Provide the (x, y) coordinate of the cell's center where the given text is located.  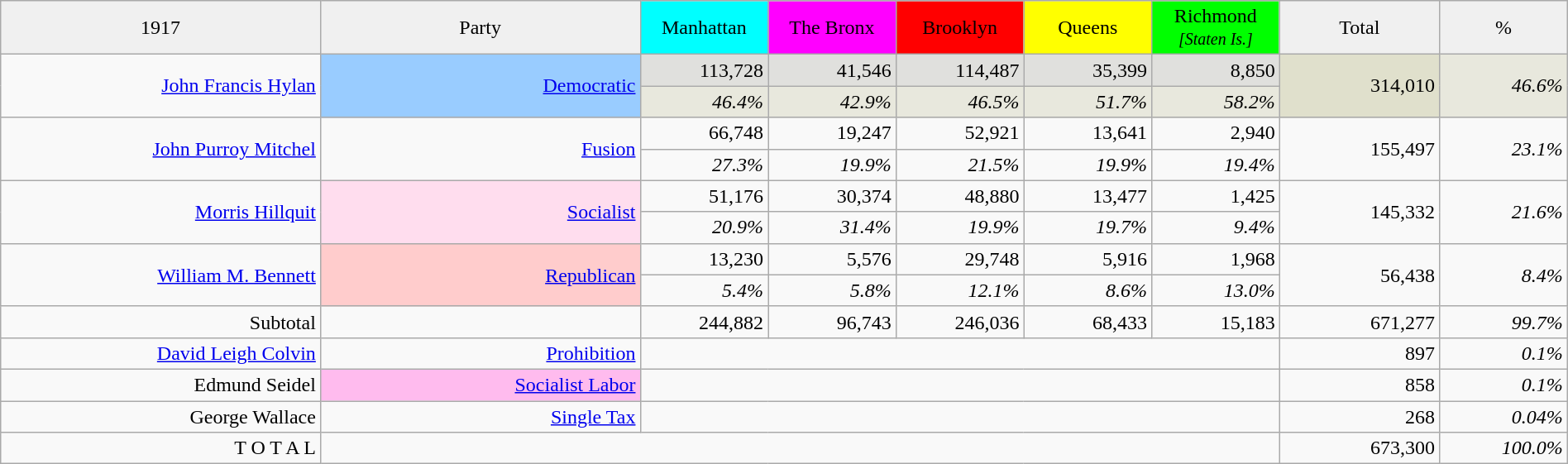
51.7% (1088, 102)
Republican (480, 275)
100.0% (1503, 448)
The Bronx (832, 28)
1,968 (1216, 259)
Total (1360, 28)
Subtotal (160, 322)
5,576 (832, 259)
314,010 (1360, 86)
5.8% (832, 290)
5,916 (1088, 259)
35,399 (1088, 70)
John Purroy Mitchel (160, 149)
Prohibition (480, 353)
William M. Bennett (160, 275)
Morris Hillquit (160, 212)
Manhattan (705, 28)
John Francis Hylan (160, 86)
8.4% (1503, 275)
Party (480, 28)
12.1% (959, 290)
David Leigh Colvin (160, 353)
58.2% (1216, 102)
13,641 (1088, 133)
Richmond [Staten Is.] (1216, 28)
145,332 (1360, 212)
46.5% (959, 102)
20.9% (705, 227)
113,728 (705, 70)
21.5% (959, 165)
5.4% (705, 290)
1917 (160, 28)
114,487 (959, 70)
0.04% (1503, 416)
52,921 (959, 133)
Fusion (480, 149)
% (1503, 28)
29,748 (959, 259)
897 (1360, 353)
66,748 (705, 133)
30,374 (832, 196)
9.4% (1216, 227)
8,850 (1216, 70)
15,183 (1216, 322)
Democratic (480, 86)
8.6% (1088, 290)
13,230 (705, 259)
Edmund Seidel (160, 385)
96,743 (832, 322)
268 (1360, 416)
19,247 (832, 133)
31.4% (832, 227)
Socialist (480, 212)
56,438 (1360, 275)
2,940 (1216, 133)
42.9% (832, 102)
51,176 (705, 196)
T O T A L (160, 448)
46.4% (705, 102)
27.3% (705, 165)
19.7% (1088, 227)
48,880 (959, 196)
41,546 (832, 70)
155,497 (1360, 149)
68,433 (1088, 322)
Socialist Labor (480, 385)
13,477 (1088, 196)
Queens (1088, 28)
671,277 (1360, 322)
13.0% (1216, 290)
246,036 (959, 322)
21.6% (1503, 212)
673,300 (1360, 448)
23.1% (1503, 149)
858 (1360, 385)
Single Tax (480, 416)
99.7% (1503, 322)
Brooklyn (959, 28)
19.4% (1216, 165)
46.6% (1503, 86)
George Wallace (160, 416)
244,882 (705, 322)
1,425 (1216, 196)
